Locate the cell with the specified text and output its [x, y] center coordinate. 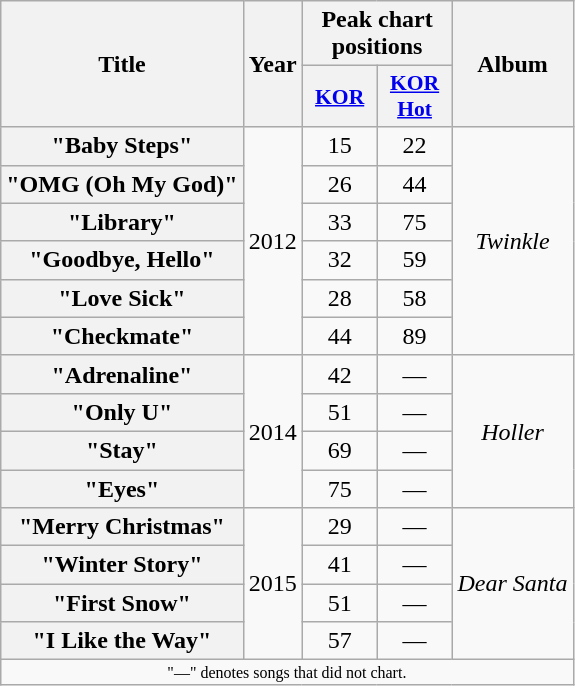
2014 [272, 431]
69 [340, 450]
"First Snow" [122, 603]
41 [340, 565]
59 [414, 260]
58 [414, 298]
22 [414, 146]
"Adrenaline" [122, 374]
32 [340, 260]
42 [340, 374]
"I Like the Way" [122, 641]
Twinkle [512, 241]
"Eyes" [122, 489]
"Winter Story" [122, 565]
2015 [272, 584]
"Merry Christmas" [122, 527]
"Library" [122, 222]
Year [272, 64]
15 [340, 146]
"Checkmate" [122, 336]
"Only U" [122, 412]
Title [122, 64]
33 [340, 222]
57 [340, 641]
Dear Santa [512, 584]
"Stay" [122, 450]
26 [340, 184]
28 [340, 298]
Album [512, 64]
"Love Sick" [122, 298]
KORHot [414, 96]
"Baby Steps" [122, 146]
29 [340, 527]
Holler [512, 431]
2012 [272, 241]
"—" denotes songs that did not chart. [287, 672]
"Goodbye, Hello" [122, 260]
KOR [340, 96]
"OMG (Oh My God)" [122, 184]
89 [414, 336]
Peak chart positions [377, 34]
